Provide the [x, y] coordinate of the cell's center where the given text is located.  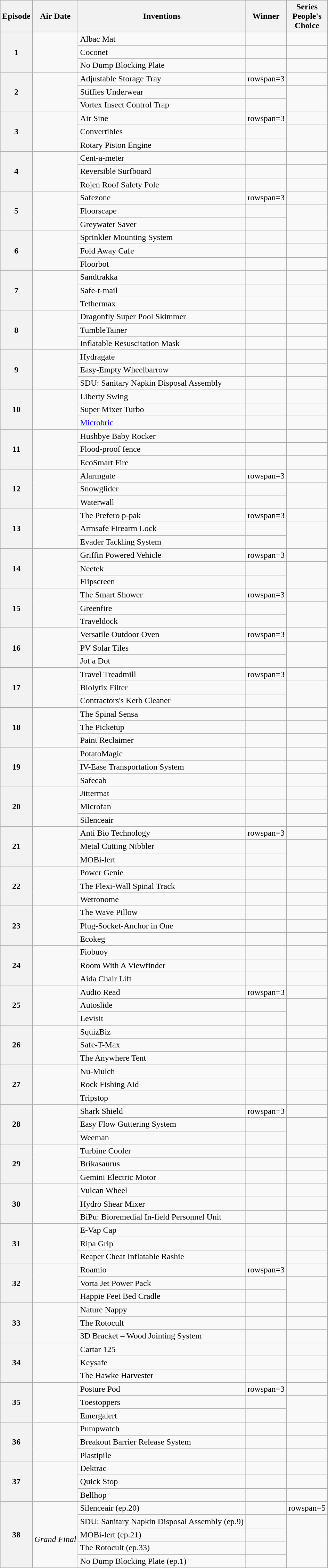
The Rotocult (ep.33) [162, 1548]
Coconet [162, 52]
Safezone [162, 198]
Adjustable Storage Tray [162, 79]
Safe-t-mail [162, 290]
Microfan [162, 806]
Air Date [55, 16]
Travel Treadmill [162, 674]
E-Vap Cap [162, 1230]
Greenfire [162, 608]
Convertibles [162, 131]
Traveldock [162, 621]
Aida Chair Lift [162, 979]
Vulcan Wheel [162, 1190]
Dragonfly Super Pool Skimmer [162, 317]
Jot a Dot [162, 661]
30 [16, 1204]
Sandtrakka [162, 277]
16 [16, 648]
Plastipile [162, 1455]
BiPu: Bioremedial In-field Personnel Unit [162, 1217]
Fold Away Cafe [162, 251]
Microbric [162, 423]
Versatile Outdoor Oven [162, 635]
Evader Tackling System [162, 542]
8 [16, 330]
Waterwall [162, 502]
27 [16, 1085]
Bellhop [162, 1495]
SeriesPeople'sChoice [307, 16]
Anti Bio Technology [162, 833]
SDU: Sanitary Napkin Disposal Assembly (ep.9) [162, 1521]
Breakout Barrier Release System [162, 1442]
Neetek [162, 568]
Paint Reclaimer [162, 740]
Ripa Grip [162, 1243]
Silenceair [162, 820]
Room With A Viewfinder [162, 965]
Cartar 125 [162, 1349]
SquizBiz [162, 1032]
No Dump Blocking Plate (ep.1) [162, 1561]
Weeman [162, 1137]
25 [16, 1005]
Biolytix Filter [162, 687]
1 [16, 52]
4 [16, 171]
Greywater Saver [162, 224]
12 [16, 489]
Armsafe Firearm Lock [162, 529]
18 [16, 727]
17 [16, 687]
Grand Final [55, 1535]
Inflatable Resuscitation Mask [162, 343]
Vortex Insect Control Trap [162, 105]
PV Solar Tiles [162, 648]
Levisit [162, 1018]
IV-Ease Transportation System [162, 767]
Tethermax [162, 304]
Audio Read [162, 992]
7 [16, 290]
Stiffies Underwear [162, 92]
28 [16, 1124]
37 [16, 1482]
Fiobuoy [162, 952]
The Rotocult [162, 1323]
Hydro Shear Mixer [162, 1204]
The Flexi-Wall Spinal Track [162, 886]
MOBi-lert [162, 860]
11 [16, 449]
Plug-Socket-Anchor in One [162, 926]
24 [16, 965]
26 [16, 1045]
Nu-Mulch [162, 1071]
35 [16, 1402]
The Hawke Harvester [162, 1376]
Gemini Electric Motor [162, 1177]
The Picketup [162, 727]
Hushbye Baby Rocker [162, 436]
MOBi-lert (ep.21) [162, 1535]
Safecab [162, 780]
Air Sine [162, 118]
Metal Cutting Nibbler [162, 846]
20 [16, 806]
31 [16, 1243]
32 [16, 1283]
Flipscreen [162, 581]
The Spinal Sensa [162, 714]
36 [16, 1442]
Hydragate [162, 356]
Wetronome [162, 899]
2 [16, 92]
Silenceair (ep.20) [162, 1508]
Easy Flow Guttering System [162, 1124]
PotatoMagic [162, 754]
Alarmgate [162, 476]
Ecokeg [162, 939]
3 [16, 131]
Turbine Cooler [162, 1151]
Tripstop [162, 1098]
Sprinkler Mounting System [162, 238]
No Dump Blocking Plate [162, 65]
Emergalert [162, 1415]
The Prefero p-pak [162, 515]
Posture Pod [162, 1389]
The Smart Shower [162, 595]
TumbleTainer [162, 330]
Reversible Surfboard [162, 171]
Contractors's Kerb Cleaner [162, 701]
Winner [266, 16]
Episode [16, 16]
15 [16, 608]
Rock Fishing Aid [162, 1085]
33 [16, 1323]
Liberty Swing [162, 396]
10 [16, 409]
Jittermat [162, 793]
rowspan=5 [307, 1508]
21 [16, 846]
Power Genie [162, 873]
Flood-proof fence [162, 449]
9 [16, 370]
Toestoppers [162, 1402]
Floorscape [162, 211]
Quick Stop [162, 1482]
Reaper Cheat Inflatable Rashie [162, 1257]
3D Bracket – Wood Jointing System [162, 1336]
22 [16, 886]
34 [16, 1362]
Autoslide [162, 1005]
Pumpwatch [162, 1429]
The Anywhere Tent [162, 1058]
5 [16, 211]
Rojen Roof Safety Pole [162, 185]
Albac Mat [162, 39]
19 [16, 767]
Vorta Jet Power Pack [162, 1283]
Shark Shield [162, 1111]
Nature Nappy [162, 1310]
Roamio [162, 1270]
13 [16, 529]
Super Mixer Turbo [162, 410]
Brikasaurus [162, 1164]
Floorbot [162, 264]
29 [16, 1164]
6 [16, 251]
Cent-a-meter [162, 158]
14 [16, 568]
Snowglider [162, 489]
Safe-T-Max [162, 1045]
23 [16, 926]
Inventions [162, 16]
38 [16, 1535]
EcoSmart Fire [162, 463]
Rotary Piston Engine [162, 145]
SDU: Sanitary Napkin Disposal Assembly [162, 383]
Griffin Powered Vehicle [162, 555]
The Wave Pillow [162, 912]
Keysafe [162, 1362]
Dektrac [162, 1469]
Easy-Empty Wheelbarrow [162, 370]
Happie Feet Bed Cradle [162, 1296]
